Detect which cell encompasses the target text, then output its (X, Y) center coordinate. 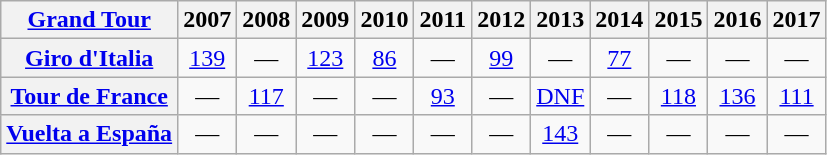
143 (560, 134)
118 (678, 96)
2009 (326, 20)
93 (443, 96)
2014 (620, 20)
2007 (208, 20)
2011 (443, 20)
139 (208, 58)
86 (384, 58)
2008 (266, 20)
136 (738, 96)
2010 (384, 20)
123 (326, 58)
Tour de France (90, 96)
2013 (560, 20)
Grand Tour (90, 20)
2015 (678, 20)
2016 (738, 20)
Giro d'Italia (90, 58)
111 (796, 96)
117 (266, 96)
2012 (502, 20)
99 (502, 58)
DNF (560, 96)
2017 (796, 20)
77 (620, 58)
Vuelta a España (90, 134)
